Detect which cell encompasses the target text, then output its [x, y] center coordinate. 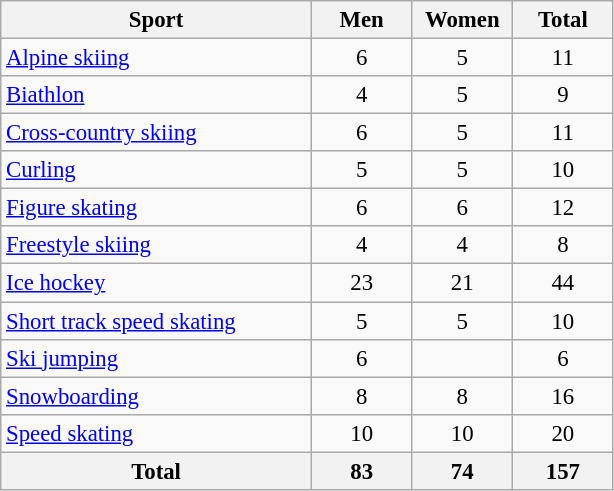
23 [362, 283]
Biathlon [156, 95]
Short track speed skating [156, 321]
Sport [156, 20]
12 [564, 208]
Freestyle skiing [156, 245]
Women [462, 20]
Snowboarding [156, 396]
Men [362, 20]
21 [462, 283]
44 [564, 283]
83 [362, 471]
Figure skating [156, 208]
74 [462, 471]
157 [564, 471]
Ski jumping [156, 358]
20 [564, 433]
Curling [156, 170]
9 [564, 95]
Alpine skiing [156, 58]
16 [564, 396]
Cross-country skiing [156, 133]
Speed skating [156, 433]
Ice hockey [156, 283]
